Determine the (X, Y) coordinate at the center of the cell enclosing the given text.  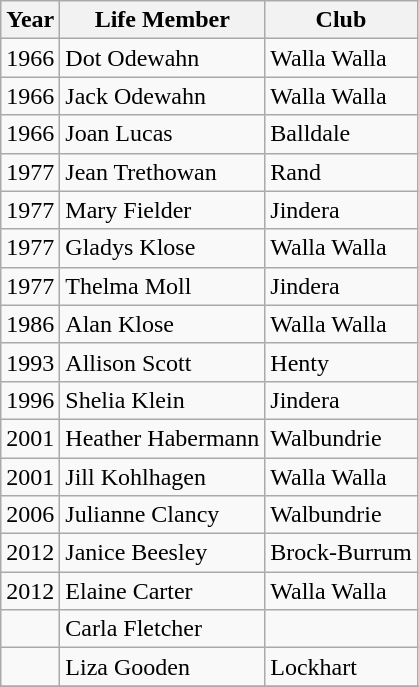
1986 (30, 324)
Joan Lucas (162, 134)
Elaine Carter (162, 591)
Jill Kohlhagen (162, 477)
Jean Trethowan (162, 172)
Shelia Klein (162, 400)
Thelma Moll (162, 286)
Heather Habermann (162, 438)
Allison Scott (162, 362)
Rand (341, 172)
1996 (30, 400)
2006 (30, 515)
Brock-Burrum (341, 553)
1993 (30, 362)
Club (341, 20)
Henty (341, 362)
Life Member (162, 20)
Julianne Clancy (162, 515)
Lockhart (341, 667)
Mary Fielder (162, 210)
Liza Gooden (162, 667)
Jack Odewahn (162, 96)
Gladys Klose (162, 248)
Alan Klose (162, 324)
Balldale (341, 134)
Year (30, 20)
Dot Odewahn (162, 58)
Janice Beesley (162, 553)
Carla Fletcher (162, 629)
